Return (x, y) of the center of cell containing provided text 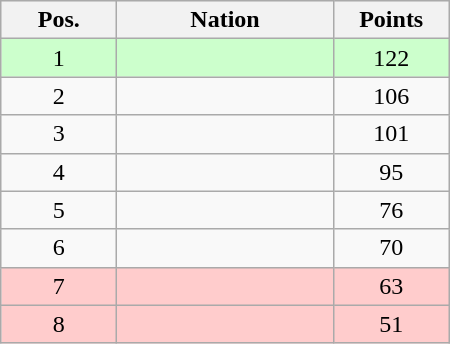
101 (391, 134)
51 (391, 324)
95 (391, 172)
106 (391, 96)
6 (59, 248)
70 (391, 248)
3 (59, 134)
122 (391, 58)
2 (59, 96)
1 (59, 58)
5 (59, 210)
Nation (225, 20)
Points (391, 20)
63 (391, 286)
Pos. (59, 20)
8 (59, 324)
7 (59, 286)
76 (391, 210)
4 (59, 172)
